Determine the [X, Y] coordinate at the center of the cell enclosing the given text.  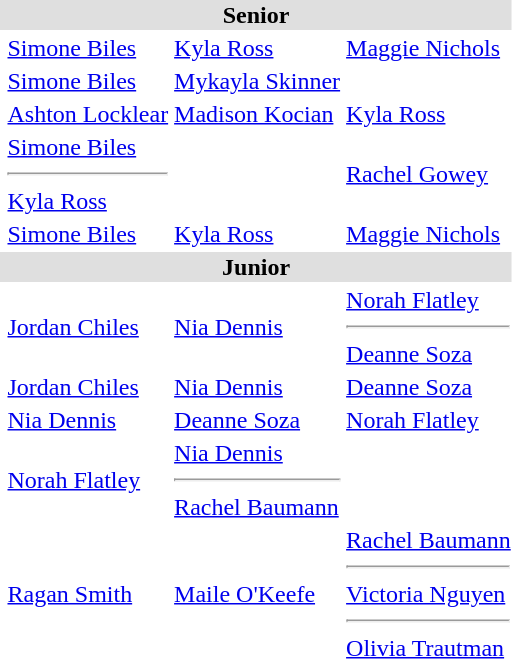
Ashton Locklear [88, 114]
Simone BilesKyla Ross [88, 174]
Mykayla Skinner [258, 81]
Junior [256, 267]
Senior [256, 15]
Nia DennisRachel Baumann [258, 480]
Deanne Soza [258, 420]
Norah Flatley [88, 480]
Madison Kocian [258, 114]
